Identify which cell holds the provided text, then report its (x, y) central coordinate. 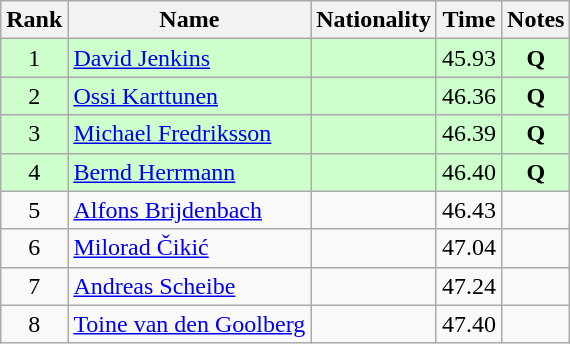
1 (34, 58)
8 (34, 324)
Notes (536, 20)
46.40 (468, 172)
47.04 (468, 248)
David Jenkins (190, 58)
3 (34, 134)
47.40 (468, 324)
46.43 (468, 210)
4 (34, 172)
Bernd Herrmann (190, 172)
Andreas Scheibe (190, 286)
Alfons Brijdenbach (190, 210)
Michael Fredriksson (190, 134)
7 (34, 286)
Milorad Čikić (190, 248)
46.39 (468, 134)
Ossi Karttunen (190, 96)
Name (190, 20)
6 (34, 248)
Rank (34, 20)
Toine van den Goolberg (190, 324)
5 (34, 210)
Time (468, 20)
Nationality (374, 20)
46.36 (468, 96)
45.93 (468, 58)
2 (34, 96)
47.24 (468, 286)
